Scan for the cell matching the given text and deliver its (X, Y) coordinate at center. 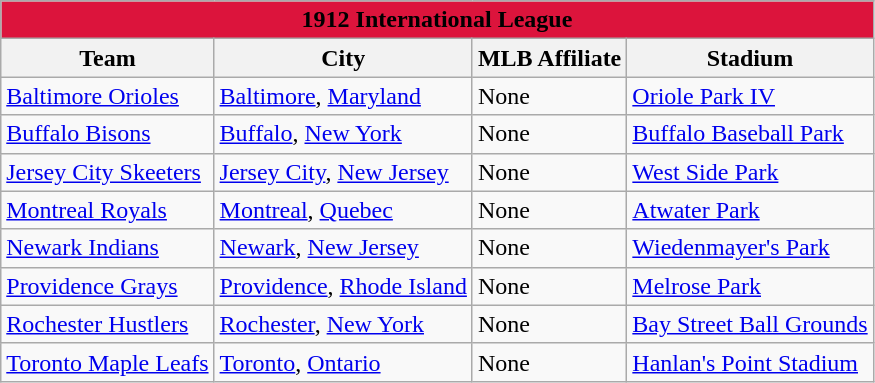
City (343, 58)
Oriole Park IV (750, 96)
Montreal, Quebec (343, 210)
Baltimore Orioles (108, 96)
Wiedenmayer's Park (750, 248)
Toronto, Ontario (343, 362)
Melrose Park (750, 286)
Buffalo Bisons (108, 134)
Buffalo, New York (343, 134)
Buffalo Baseball Park (750, 134)
Hanlan's Point Stadium (750, 362)
Newark Indians (108, 248)
Stadium (750, 58)
Jersey City, New Jersey (343, 172)
Jersey City Skeeters (108, 172)
MLB Affiliate (549, 58)
Bay Street Ball Grounds (750, 324)
Atwater Park (750, 210)
Rochester, New York (343, 324)
Team (108, 58)
West Side Park (750, 172)
Newark, New Jersey (343, 248)
Providence, Rhode Island (343, 286)
Baltimore, Maryland (343, 96)
1912 International League (437, 20)
Toronto Maple Leafs (108, 362)
Montreal Royals (108, 210)
Rochester Hustlers (108, 324)
Providence Grays (108, 286)
